Output the [X, Y] coordinate of the center of the cell containing the given text.  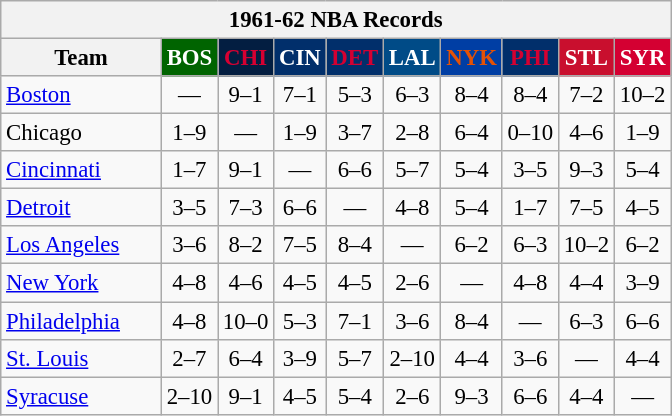
CIN [300, 58]
Detroit [82, 208]
Boston [82, 95]
Cincinnati [82, 170]
Philadelphia [82, 321]
2–7 [189, 358]
3–7 [354, 133]
2–8 [412, 133]
LAL [412, 58]
Los Angeles [82, 245]
0–10 [530, 133]
7–3 [246, 208]
PHI [530, 58]
Syracuse [82, 396]
CHI [246, 58]
10–0 [246, 321]
8–2 [246, 245]
1961-62 NBA Records [336, 20]
DET [354, 58]
Chicago [82, 133]
St. Louis [82, 358]
7–2 [586, 95]
Team [82, 58]
New York [82, 283]
SYR [642, 58]
BOS [189, 58]
STL [586, 58]
NYK [472, 58]
